Determine the [X, Y] coordinate at the center of the cell enclosing the given text.  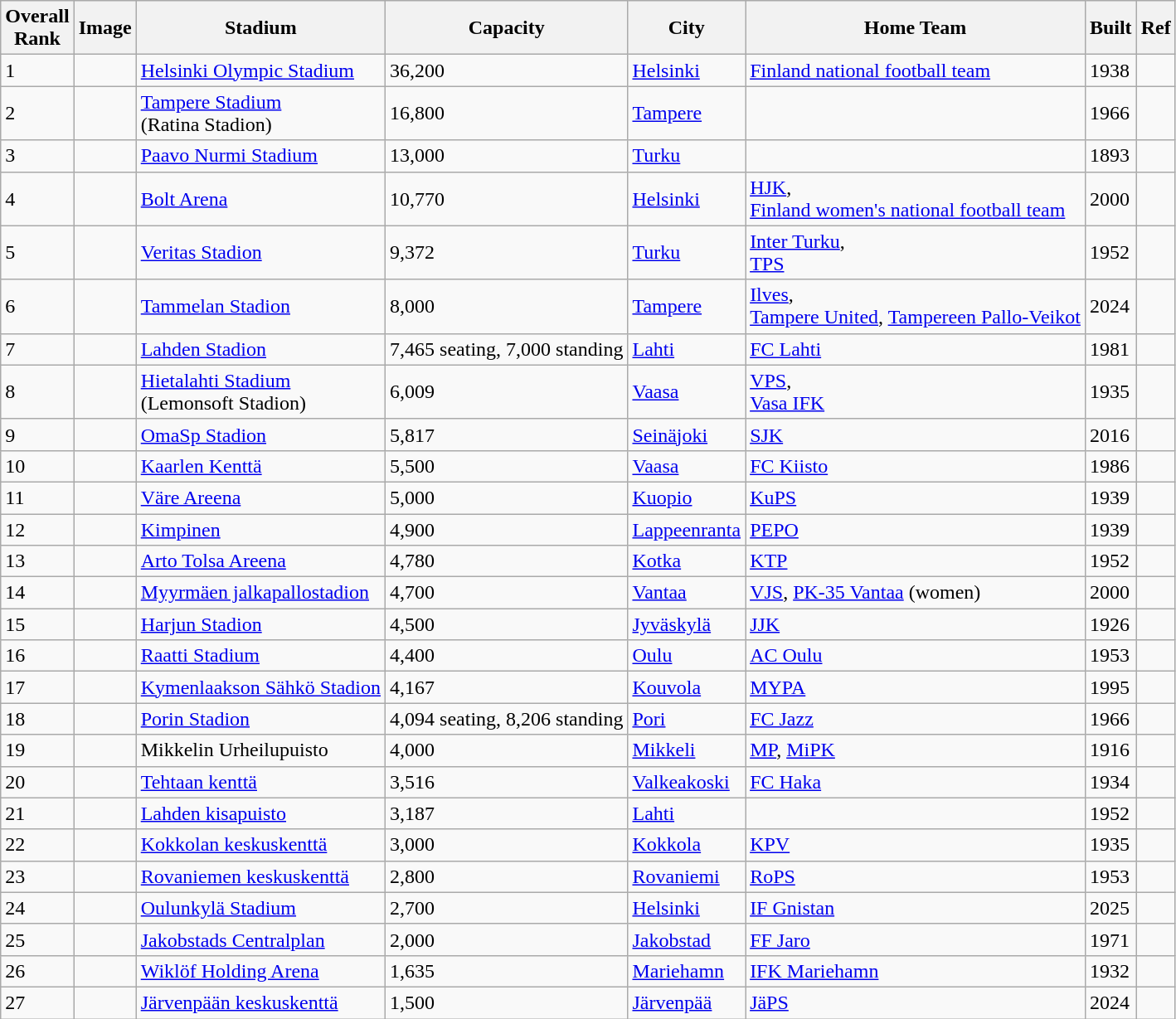
Kokkolan keskuskenttä [260, 845]
25 [37, 939]
1932 [1110, 971]
Rovaniemen keskuskenttä [260, 876]
Helsinki Olympic Stadium [260, 70]
18 [37, 719]
OmaSp Stadion [260, 434]
Mariehamn [687, 971]
IFK Mariehamn [916, 971]
22 [37, 845]
4,400 [507, 656]
1 [37, 70]
Pori [687, 719]
4,700 [507, 593]
Jakobstads Centralplan [260, 939]
MYPA [916, 687]
1981 [1110, 349]
15 [37, 624]
MP, MiPK [916, 750]
PEPO [916, 530]
6,009 [507, 391]
Lahden kisapuisto [260, 813]
Kotka [687, 561]
Kouvola [687, 687]
Lahden Stadion [260, 349]
14 [37, 593]
16,800 [507, 113]
Porin Stadion [260, 719]
16 [37, 656]
Inter Turku,TPS [916, 252]
FC Jazz [916, 719]
Built [1110, 28]
Finland national football team [916, 70]
Vantaa [687, 593]
Kymenlaakson Sähkö Stadion [260, 687]
Bolt Arena [260, 199]
FC Lahti [916, 349]
IF Gnistan [916, 908]
7 [37, 349]
Capacity [507, 28]
3,000 [507, 845]
Rovaniemi [687, 876]
FC Kiisto [916, 466]
2,700 [507, 908]
1926 [1110, 624]
Oulunkylä Stadium [260, 908]
10 [37, 466]
Jakobstad [687, 939]
FF Jaro [916, 939]
RoPS [916, 876]
9 [37, 434]
FC Haka [916, 782]
Seinäjoki [687, 434]
10,770 [507, 199]
5,817 [507, 434]
KPV [916, 845]
HJK,Finland women's national football team [916, 199]
Harjun Stadion [260, 624]
5,500 [507, 466]
36,200 [507, 70]
4,000 [507, 750]
4,900 [507, 530]
13,000 [507, 156]
Tampere Stadium(Ratina Stadion) [260, 113]
Oulu [687, 656]
12 [37, 530]
4 [37, 199]
Mikkeli [687, 750]
1938 [1110, 70]
Veritas Stadion [260, 252]
1934 [1110, 782]
1995 [1110, 687]
Järvenpään keskuskenttä [260, 1002]
2,000 [507, 939]
5 [37, 252]
3,187 [507, 813]
Järvenpää [687, 1002]
1916 [1110, 750]
Tehtaan kenttä [260, 782]
Tammelan Stadion [260, 307]
Kokkola [687, 845]
Stadium [260, 28]
4,500 [507, 624]
3 [37, 156]
VPS,Vasa IFK [916, 391]
2,800 [507, 876]
Lappeenranta [687, 530]
3,516 [507, 782]
1986 [1110, 466]
Jyväskylä [687, 624]
13 [37, 561]
5,000 [507, 497]
Mikkelin Urheilupuisto [260, 750]
8 [37, 391]
4,780 [507, 561]
AC Oulu [916, 656]
4,094 seating, 8,206 standing [507, 719]
24 [37, 908]
Image [104, 28]
11 [37, 497]
SJK [916, 434]
Valkeakoski [687, 782]
Home Team [916, 28]
8,000 [507, 307]
17 [37, 687]
JJK [916, 624]
2025 [1110, 908]
7,465 seating, 7,000 standing [507, 349]
Raatti Stadium [260, 656]
Ref [1156, 28]
23 [37, 876]
4,167 [507, 687]
OverallRank [37, 28]
1971 [1110, 939]
2 [37, 113]
Kuopio [687, 497]
Hietalahti Stadium(Lemonsoft Stadion) [260, 391]
Paavo Nurmi Stadium [260, 156]
Väre Areena [260, 497]
2016 [1110, 434]
Ilves,Tampere United, Tampereen Pallo-Veikot [916, 307]
21 [37, 813]
1,500 [507, 1002]
Wiklöf Holding Arena [260, 971]
19 [37, 750]
1,635 [507, 971]
Myyrmäen jalkapallostadion [260, 593]
Arto Tolsa Areena [260, 561]
KuPS [916, 497]
City [687, 28]
9,372 [507, 252]
JäPS [916, 1002]
6 [37, 307]
20 [37, 782]
Kimpinen [260, 530]
1893 [1110, 156]
VJS, PK-35 Vantaa (women) [916, 593]
KTP [916, 561]
26 [37, 971]
27 [37, 1002]
Kaarlen Kenttä [260, 466]
